Find where the given text appears and provide that cell's center as (x, y) coordinate. 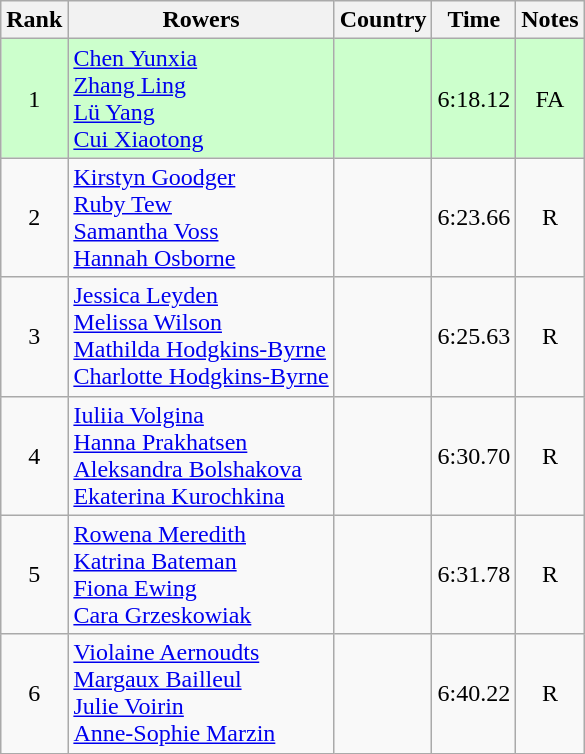
Iuliia VolginaHanna PrakhatsenAleksandra BolshakovaEkaterina Kurochkina (201, 456)
6:40.22 (474, 694)
6 (34, 694)
Rowena MeredithKatrina BatemanFiona EwingCara Grzeskowiak (201, 574)
Country (383, 20)
Time (474, 20)
Chen YunxiaZhang LingLü YangCui Xiaotong (201, 98)
Violaine AernoudtsMargaux BailleulJulie VoirinAnne-Sophie Marzin (201, 694)
6:31.78 (474, 574)
Notes (550, 20)
Rank (34, 20)
Jessica LeydenMelissa WilsonMathilda Hodgkins-ByrneCharlotte Hodgkins-Byrne (201, 336)
3 (34, 336)
FA (550, 98)
1 (34, 98)
5 (34, 574)
6:25.63 (474, 336)
Kirstyn GoodgerRuby TewSamantha VossHannah Osborne (201, 218)
6:18.12 (474, 98)
6:30.70 (474, 456)
4 (34, 456)
2 (34, 218)
6:23.66 (474, 218)
Rowers (201, 20)
